Find where the given text appears and provide that cell's center as (x, y) coordinate. 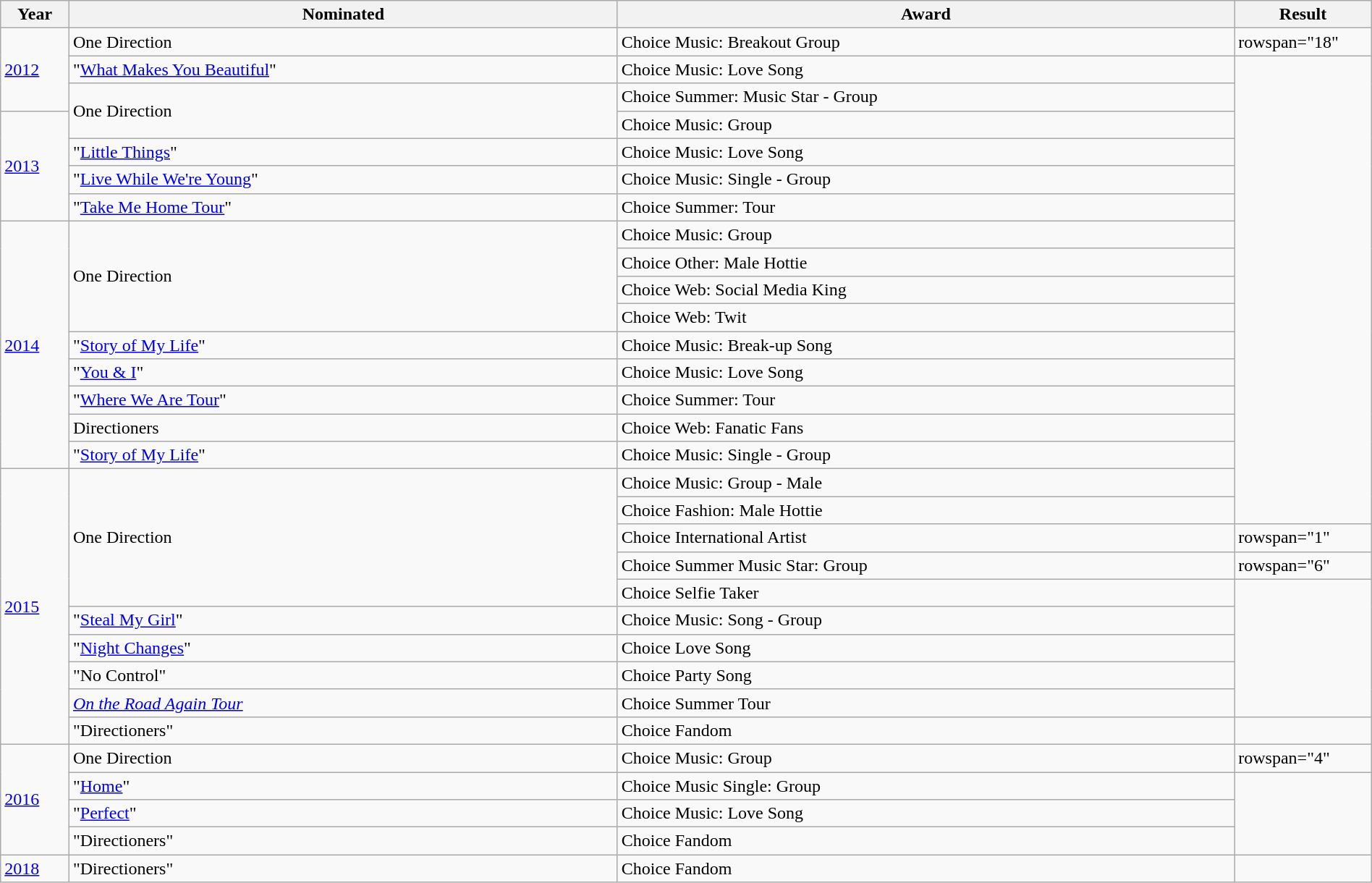
Choice Party Song (926, 675)
2016 (35, 799)
rowspan="6" (1303, 565)
2014 (35, 345)
Choice Music: Song - Group (926, 620)
Directioners (343, 428)
Choice Music: Break-up Song (926, 345)
"Where We Are Tour" (343, 400)
"Little Things" (343, 152)
Choice Music Single: Group (926, 785)
"Take Me Home Tour" (343, 207)
On the Road Again Tour (343, 703)
"Live While We're Young" (343, 179)
Choice Web: Social Media King (926, 290)
Choice Fashion: Male Hottie (926, 510)
"Steal My Girl" (343, 620)
2013 (35, 166)
2015 (35, 607)
Choice International Artist (926, 538)
Choice Web: Twit (926, 317)
rowspan="4" (1303, 758)
Year (35, 14)
Choice Web: Fanatic Fans (926, 428)
Choice Summer Tour (926, 703)
"No Control" (343, 675)
"You & I" (343, 373)
2012 (35, 69)
Choice Music: Group - Male (926, 483)
"Home" (343, 785)
Choice Love Song (926, 648)
Choice Other: Male Hottie (926, 262)
"Perfect" (343, 814)
Nominated (343, 14)
rowspan="1" (1303, 538)
Choice Selfie Taker (926, 593)
Choice Summer: Music Star - Group (926, 97)
"Night Changes" (343, 648)
"What Makes You Beautiful" (343, 69)
2018 (35, 869)
Choice Music: Breakout Group (926, 42)
Result (1303, 14)
Choice Summer Music Star: Group (926, 565)
rowspan="18" (1303, 42)
Award (926, 14)
